Capture the cell that displays the provided text and extract its (X, Y) central coordinate. 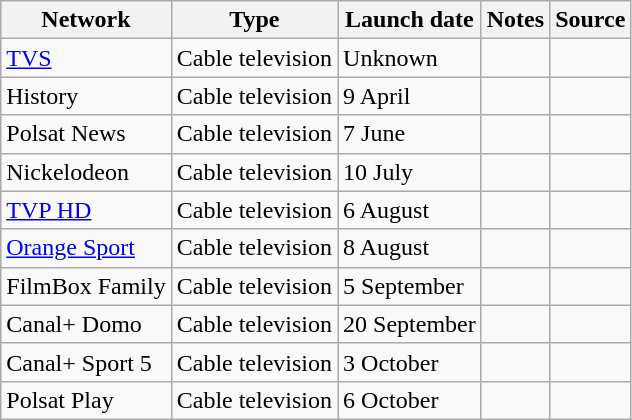
Type (254, 20)
10 July (410, 172)
TVP HD (86, 210)
Orange Sport (86, 248)
Notes (515, 20)
TVS (86, 58)
Canal+ Sport 5 (86, 362)
Unknown (410, 58)
Launch date (410, 20)
Source (590, 20)
Canal+ Domo (86, 324)
6 August (410, 210)
Nickelodeon (86, 172)
3 October (410, 362)
8 August (410, 248)
Network (86, 20)
Polsat News (86, 134)
20 September (410, 324)
History (86, 96)
5 September (410, 286)
FilmBox Family (86, 286)
7 June (410, 134)
6 October (410, 400)
Polsat Play (86, 400)
9 April (410, 96)
